Scan for the cell matching the given text and deliver its [X, Y] coordinate at center. 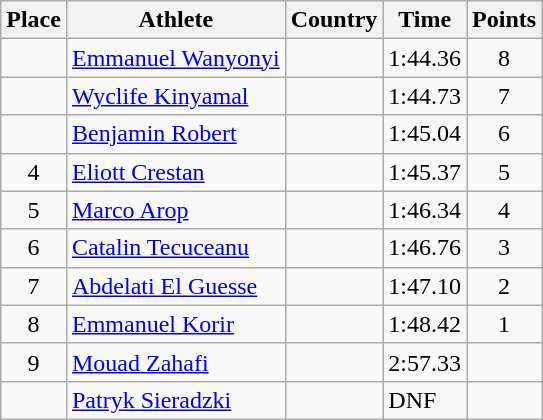
Patryk Sieradzki [176, 400]
Time [425, 20]
1 [504, 324]
Wyclife Kinyamal [176, 96]
1:46.34 [425, 210]
3 [504, 248]
Marco Arop [176, 210]
Abdelati El Guesse [176, 286]
1:44.73 [425, 96]
Points [504, 20]
1:46.76 [425, 248]
1:48.42 [425, 324]
2 [504, 286]
1:47.10 [425, 286]
2:57.33 [425, 362]
Benjamin Robert [176, 134]
Country [334, 20]
Emmanuel Wanyonyi [176, 58]
Place [34, 20]
Catalin Tecuceanu [176, 248]
Mouad Zahafi [176, 362]
DNF [425, 400]
Athlete [176, 20]
1:44.36 [425, 58]
9 [34, 362]
1:45.37 [425, 172]
1:45.04 [425, 134]
Eliott Crestan [176, 172]
Emmanuel Korir [176, 324]
